Search for the cell housing the specified text and yield its [X, Y] center coordinate. 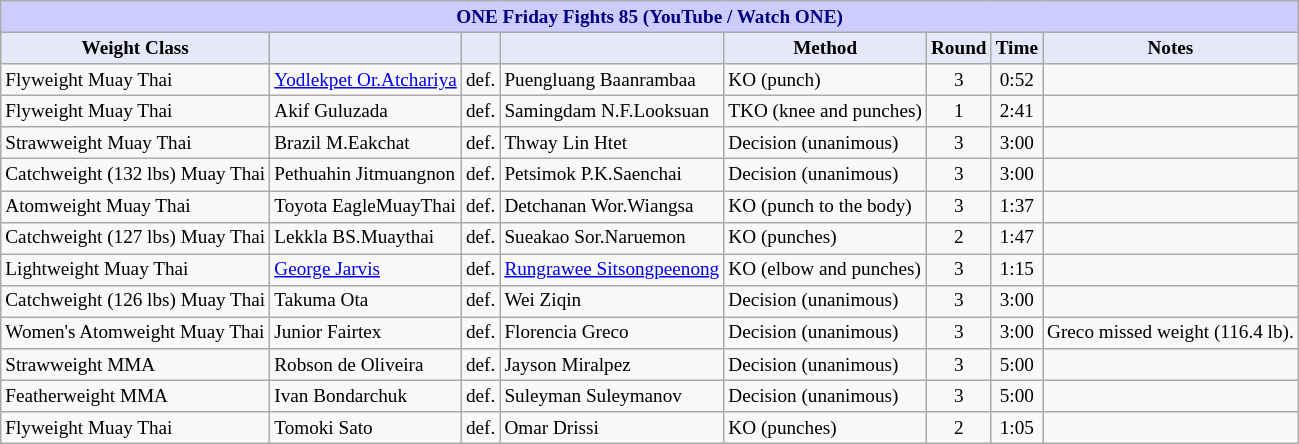
Junior Fairtex [366, 333]
George Jarvis [366, 270]
Round [958, 48]
Puengluang Baanrambaa [612, 80]
Lightweight Muay Thai [136, 270]
Takuma Ota [366, 301]
TKO (knee and punches) [826, 111]
Strawweight MMA [136, 365]
ONE Friday Fights 85 (YouTube / Watch ONE) [650, 17]
Ivan Bondarchuk [366, 396]
Featherweight MMA [136, 396]
Yodlekpet Or.Atchariya [366, 80]
KO (elbow and punches) [826, 270]
1:15 [1016, 270]
Atomweight Muay Thai [136, 206]
Samingdam N.F.Looksuan [612, 111]
Pethuahin Jitmuangnon [366, 175]
Time [1016, 48]
2:41 [1016, 111]
Sueakao Sor.Naruemon [612, 238]
Catchweight (127 lbs) Muay Thai [136, 238]
Weight Class [136, 48]
KO (punch to the body) [826, 206]
Jayson Miralpez [612, 365]
Florencia Greco [612, 333]
Tomoki Sato [366, 428]
Suleyman Suleymanov [612, 396]
Brazil M.Eakchat [366, 143]
Petsimok P.K.Saenchai [612, 175]
Strawweight Muay Thai [136, 143]
Catchweight (126 lbs) Muay Thai [136, 301]
1:37 [1016, 206]
Omar Drissi [612, 428]
Toyota EagleMuayThai [366, 206]
Lekkla BS.Muaythai [366, 238]
1 [958, 111]
Thway Lin Htet [612, 143]
Akif Guluzada [366, 111]
KO (punch) [826, 80]
Catchweight (132 lbs) Muay Thai [136, 175]
1:47 [1016, 238]
0:52 [1016, 80]
Wei Ziqin [612, 301]
Detchanan Wor.Wiangsa [612, 206]
Rungrawee Sitsongpeenong [612, 270]
Women's Atomweight Muay Thai [136, 333]
Notes [1171, 48]
1:05 [1016, 428]
Greco missed weight (116.4 lb). [1171, 333]
Method [826, 48]
Robson de Oliveira [366, 365]
